Scan for the cell matching the given text and deliver its (x, y) coordinate at center. 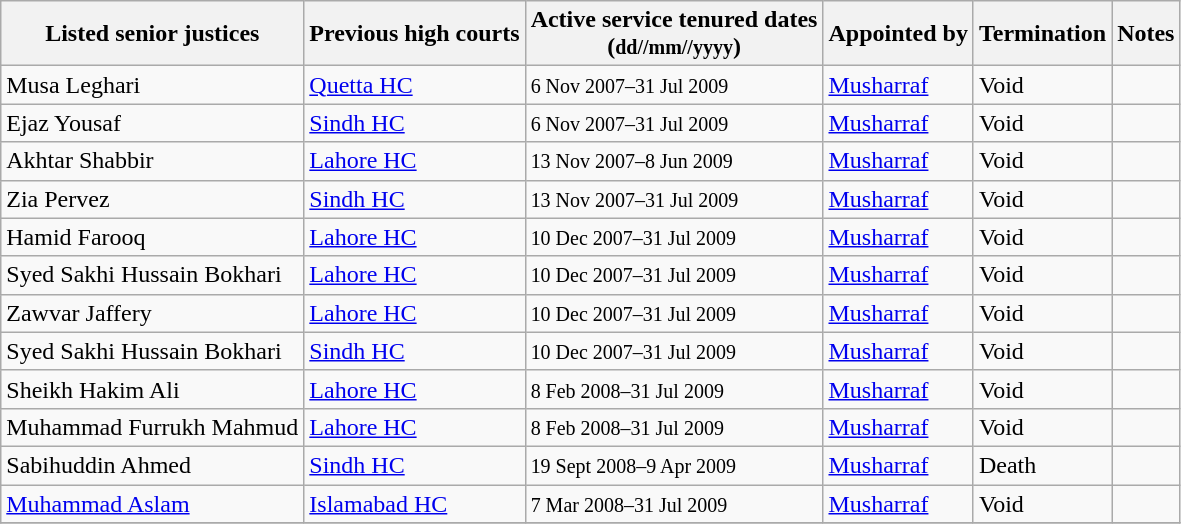
Musa Leghari (152, 85)
Listed senior justices (152, 34)
Sheikh Hakim Ali (152, 389)
Muhammad Furrukh Mahmud (152, 427)
Notes (1146, 34)
Death (1042, 465)
Hamid Farooq (152, 237)
Akhtar Shabbir (152, 161)
Active service tenured dates(dd//mm//yyyy) (674, 34)
13 Nov 2007–8 Jun 2009 (674, 161)
Zawvar Jaffery (152, 313)
7 Mar 2008–31 Jul 2009 (674, 503)
Termination (1042, 34)
Appointed by (898, 34)
Islamabad HC (414, 503)
Ejaz Yousaf (152, 123)
Sabihuddin Ahmed (152, 465)
Quetta HC (414, 85)
19 Sept 2008–9 Apr 2009 (674, 465)
Zia Pervez (152, 199)
Muhammad Aslam (152, 503)
13 Nov 2007–31 Jul 2009 (674, 199)
Previous high courts (414, 34)
